Identify which cell holds the provided text, then report its (X, Y) central coordinate. 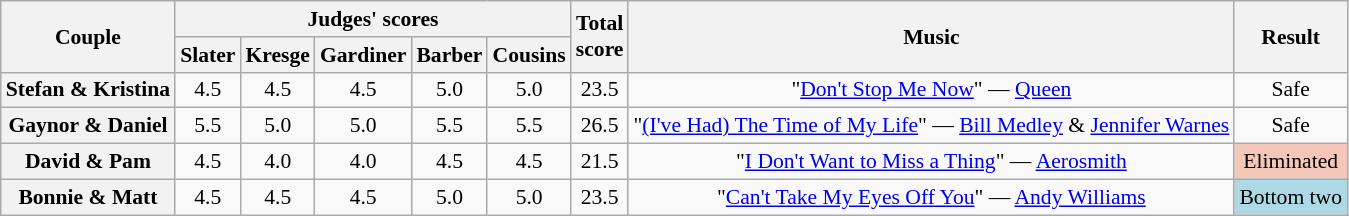
Totalscore (600, 36)
"(I've Had) The Time of My Life" — Bill Medley & Jennifer Warnes (931, 126)
Kresge (277, 55)
Slater (208, 55)
David & Pam (88, 162)
Result (1290, 36)
Barber (449, 55)
26.5 (600, 126)
Stefan & Kristina (88, 90)
Eliminated (1290, 162)
"Can't Take My Eyes Off You" — Andy Williams (931, 197)
Couple (88, 36)
Gaynor & Daniel (88, 126)
Gardiner (363, 55)
"Don't Stop Me Now" — Queen (931, 90)
Judges' scores (373, 19)
Cousins (528, 55)
Bottom two (1290, 197)
"I Don't Want to Miss a Thing" — Aerosmith (931, 162)
Bonnie & Matt (88, 197)
21.5 (600, 162)
Music (931, 36)
